Extract the (x, y) coordinate from the center of the cell holding the provided text.  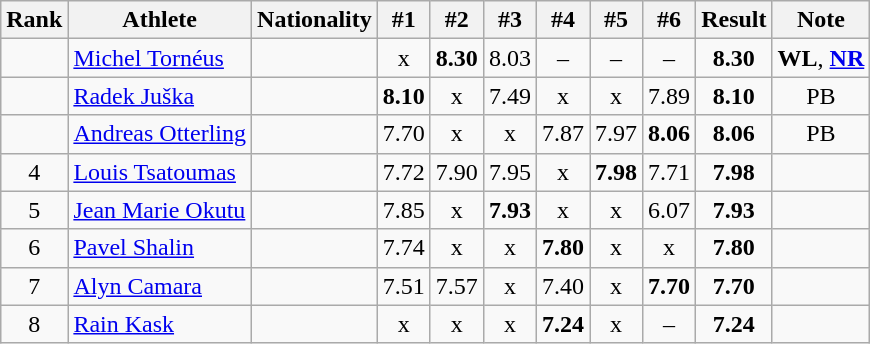
Alyn Camara (160, 286)
Andreas Otterling (160, 134)
Nationality (315, 20)
7.71 (670, 172)
#6 (670, 20)
7.85 (404, 210)
7.57 (456, 286)
Radek Juška (160, 96)
6 (34, 248)
Result (734, 20)
#5 (616, 20)
7.40 (562, 286)
Jean Marie Okutu (160, 210)
7.95 (510, 172)
#3 (510, 20)
Rain Kask (160, 324)
Note (821, 20)
#2 (456, 20)
#4 (562, 20)
Rank (34, 20)
Athlete (160, 20)
WL, NR (821, 58)
5 (34, 210)
7.51 (404, 286)
7.90 (456, 172)
6.07 (670, 210)
8.03 (510, 58)
Michel Tornéus (160, 58)
8 (34, 324)
7 (34, 286)
7.89 (670, 96)
7.74 (404, 248)
Pavel Shalin (160, 248)
7.87 (562, 134)
#1 (404, 20)
4 (34, 172)
7.72 (404, 172)
Louis Tsatoumas (160, 172)
7.49 (510, 96)
7.97 (616, 134)
